Detect which cell encompasses the target text, then output its (X, Y) center coordinate. 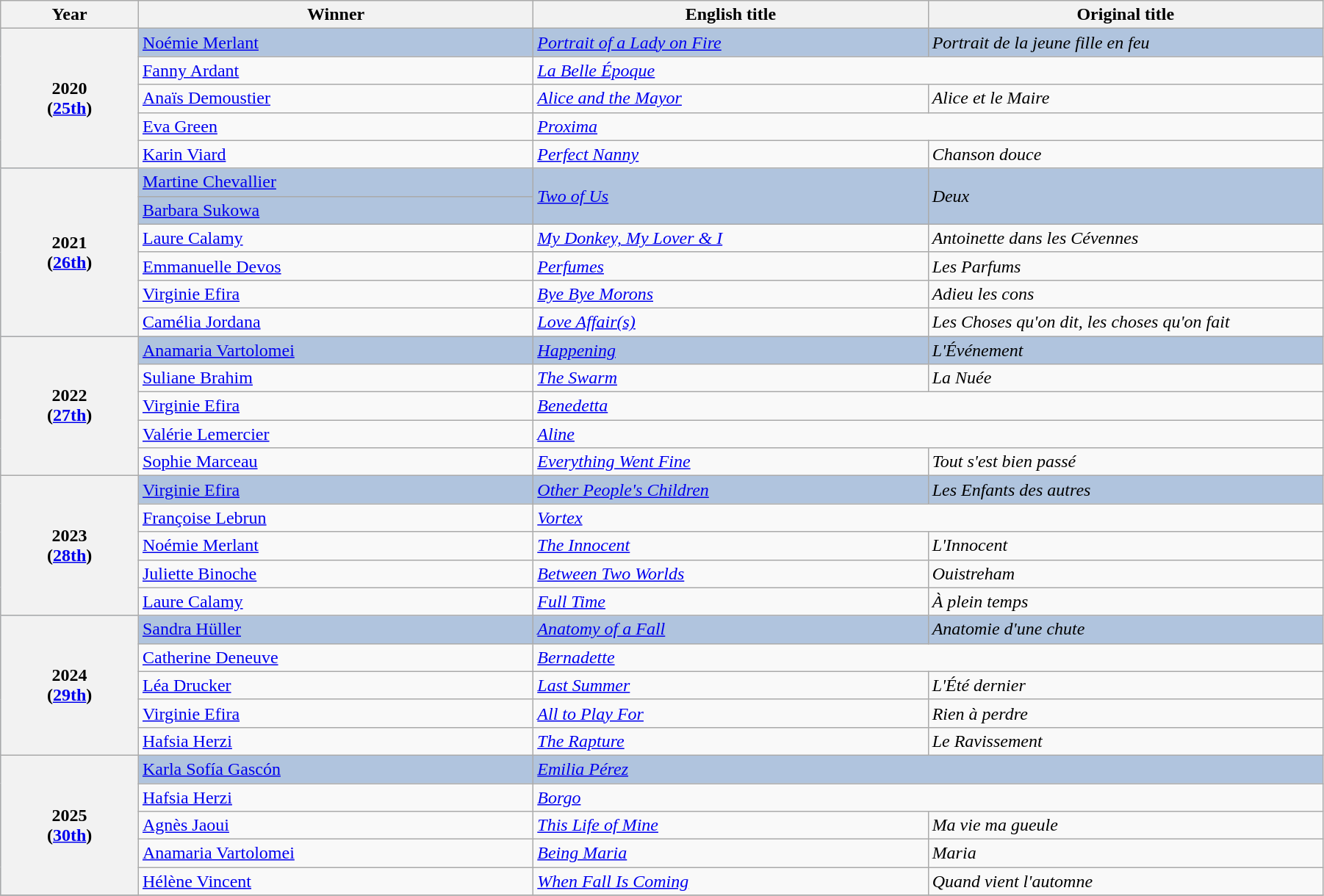
Winner (335, 15)
Sophie Marceau (335, 462)
Proxima (929, 126)
Portrait de la jeune fille en feu (1126, 43)
Karla Sofía Gascón (335, 769)
Year (70, 15)
Hélène Vincent (335, 881)
Léa Drucker (335, 685)
Perfumes (730, 266)
Les Choses qu'on dit, les choses qu'on fait (1126, 322)
Les Enfants des autres (1126, 490)
Juliette Binoche (335, 574)
La Belle Époque (929, 71)
Perfect Nanny (730, 154)
Tout s'est bien passé (1126, 462)
When Fall Is Coming (730, 881)
Chanson douce (1126, 154)
Bye Bye Morons (730, 294)
La Nuée (1126, 378)
Rien à perdre (1126, 713)
Borgo (929, 797)
Love Affair(s) (730, 322)
Anatomie d'une chute (1126, 629)
Maria (1126, 853)
Happening (730, 350)
Benedetta (929, 406)
Two of Us (730, 196)
2024(29th) (70, 685)
Ouistreham (1126, 574)
Other People's Children (730, 490)
Sandra Hüller (335, 629)
The Innocent (730, 546)
Everything Went Fine (730, 462)
L'Événement (1126, 350)
2021(26th) (70, 252)
Françoise Lebrun (335, 518)
Les Parfums (1126, 266)
Agnès Jaoui (335, 825)
Le Ravissement (1126, 741)
À plein temps (1126, 601)
2025(30th) (70, 825)
Ma vie ma gueule (1126, 825)
Martine Chevallier (335, 182)
Adieu les cons (1126, 294)
Camélia Jordana (335, 322)
Being Maria (730, 853)
Antoinette dans les Cévennes (1126, 238)
Barbara Sukowa (335, 210)
Aline (929, 434)
My Donkey, My Lover & I (730, 238)
Deux (1126, 196)
Vortex (929, 518)
Original title (1126, 15)
Anaïs Demoustier (335, 98)
English title (730, 15)
Alice and the Mayor (730, 98)
Portrait of a Lady on Fire (730, 43)
L'Innocent (1126, 546)
The Rapture (730, 741)
All to Play For (730, 713)
Emmanuelle Devos (335, 266)
Karin Viard (335, 154)
2022(27th) (70, 406)
Bernadette (929, 657)
Alice et le Maire (1126, 98)
Anatomy of a Fall (730, 629)
Full Time (730, 601)
Eva Green (335, 126)
Catherine Deneuve (335, 657)
Between Two Worlds (730, 574)
This Life of Mine (730, 825)
Suliane Brahim (335, 378)
Valérie Lemercier (335, 434)
Quand vient l'automne (1126, 881)
Fanny Ardant (335, 71)
L'Été dernier (1126, 685)
2023(28th) (70, 546)
2020(25th) (70, 98)
The Swarm (730, 378)
Emilia Pérez (929, 769)
Last Summer (730, 685)
